Determine the [X, Y] coordinate at the center of the cell enclosing the given text.  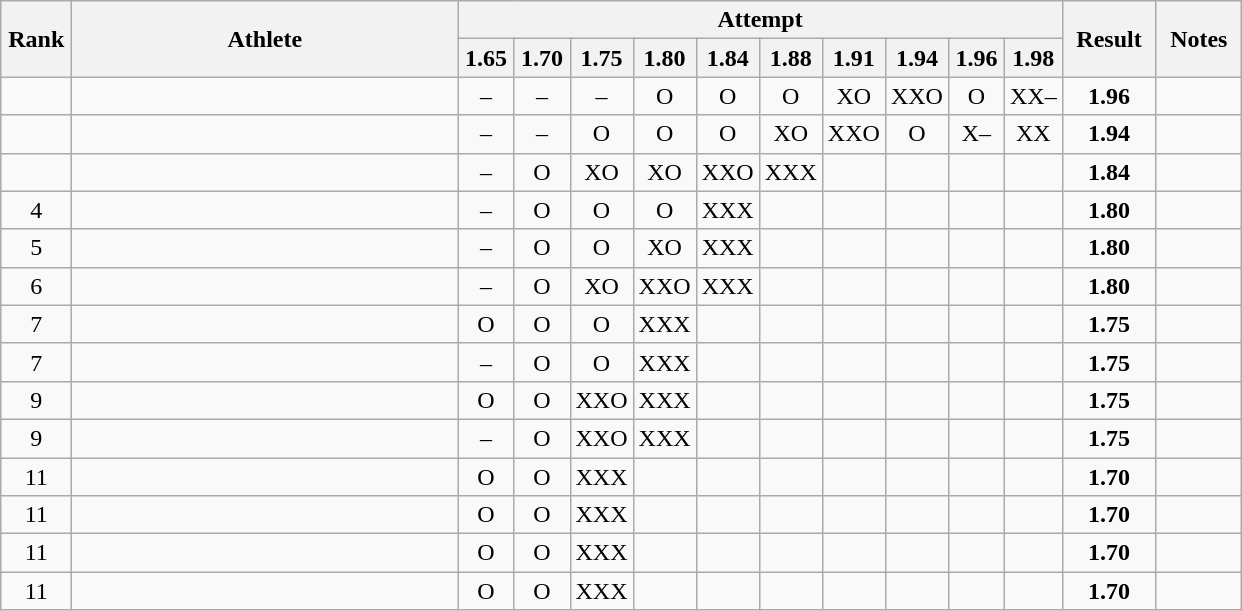
XX [1033, 134]
1.65 [486, 58]
1.98 [1033, 58]
4 [36, 210]
1.91 [854, 58]
5 [36, 248]
X– [976, 134]
Notes [1199, 39]
Rank [36, 39]
Athlete [265, 39]
Result [1109, 39]
1.88 [790, 58]
Attempt [760, 20]
6 [36, 286]
XX– [1033, 96]
